Pinpoint the cell where the given text exists, returning its (x, y) midpoint coordinate. 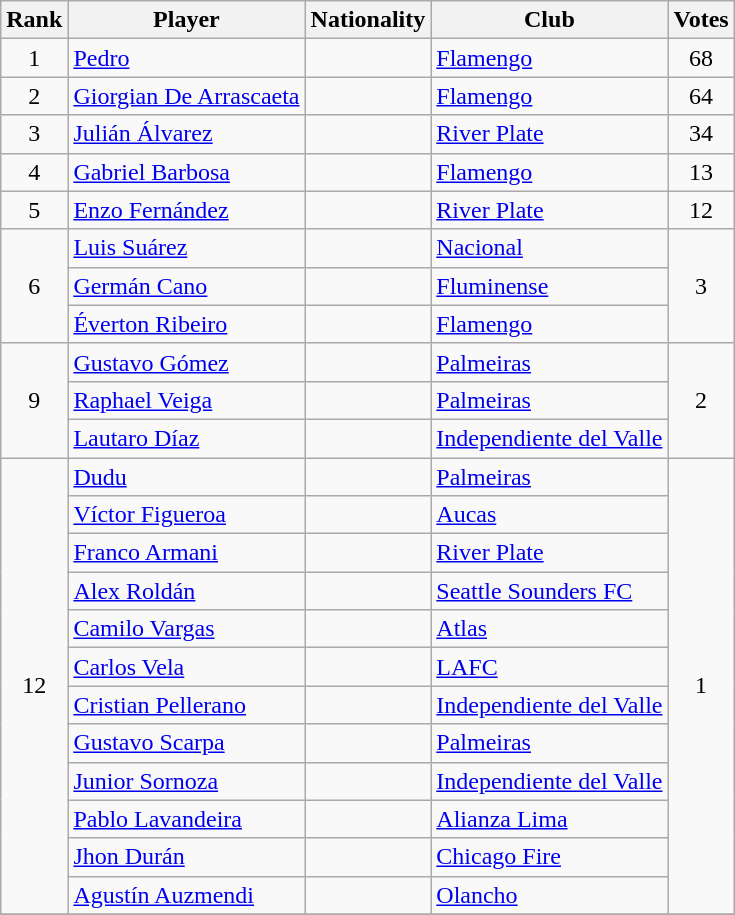
64 (701, 96)
Chicago Fire (550, 857)
LAFC (550, 667)
Alex Roldán (186, 591)
4 (34, 172)
Franco Armani (186, 553)
Player (186, 20)
Cristian Pellerano (186, 705)
Nationality (368, 20)
6 (34, 286)
Nacional (550, 248)
Carlos Vela (186, 667)
9 (34, 400)
Aucas (550, 515)
Jhon Durán (186, 857)
Dudu (186, 477)
Seattle Sounders FC (550, 591)
Gustavo Gómez (186, 362)
Agustín Auzmendi (186, 895)
Lautaro Díaz (186, 438)
5 (34, 210)
34 (701, 134)
Camilo Vargas (186, 629)
Alianza Lima (550, 819)
Enzo Fernández (186, 210)
Julián Álvarez (186, 134)
Fluminense (550, 286)
Pablo Lavandeira (186, 819)
Giorgian De Arrascaeta (186, 96)
Víctor Figueroa (186, 515)
13 (701, 172)
Pedro (186, 58)
Germán Cano (186, 286)
Éverton Ribeiro (186, 324)
Junior Sornoza (186, 781)
Rank (34, 20)
Club (550, 20)
Luis Suárez (186, 248)
Raphael Veiga (186, 400)
68 (701, 58)
Votes (701, 20)
Olancho (550, 895)
Gabriel Barbosa (186, 172)
Gustavo Scarpa (186, 743)
Atlas (550, 629)
